Locate the cell with the specified text and output its [x, y] center coordinate. 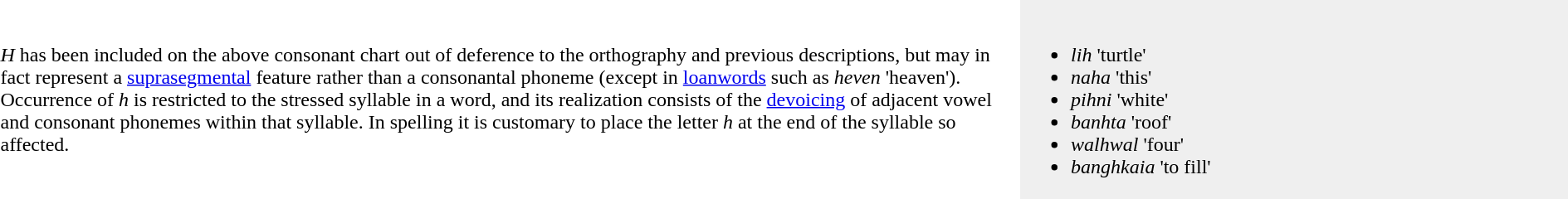
lih 'turtle'naha 'this'pihni 'white'banhta 'roof'walhwal 'four'banghkaia 'to fill' [1294, 99]
